Capture the cell that displays the provided text and extract its (X, Y) central coordinate. 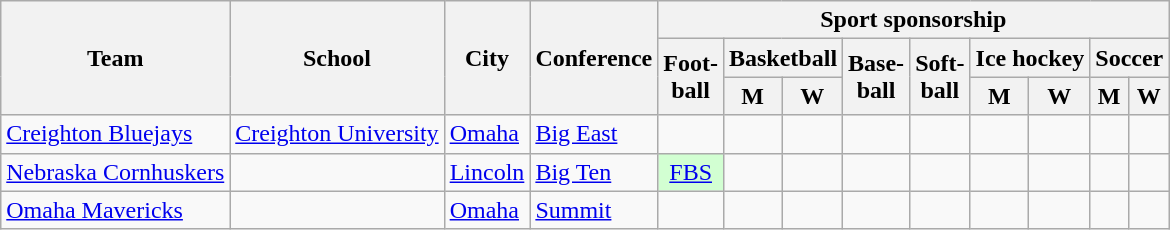
Sport sponsorship (914, 20)
Ice hockey (1030, 58)
Base-ball (876, 77)
School (337, 58)
Big East (594, 134)
Creighton University (337, 134)
Basketball (782, 58)
Summit (594, 210)
Nebraska Cornhuskers (116, 172)
Foot-ball (691, 77)
City (487, 58)
Creighton Bluejays (116, 134)
Soft-ball (940, 77)
Soccer (1130, 58)
Conference (594, 58)
Team (116, 58)
Lincoln (487, 172)
Omaha Mavericks (116, 210)
FBS (691, 172)
Big Ten (594, 172)
